Search for the cell housing the specified text and yield its [x, y] center coordinate. 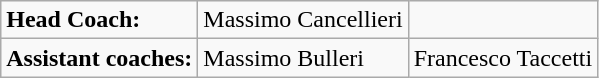
Francesco Taccetti [503, 58]
Massimo Bulleri [303, 58]
Massimo Cancellieri [303, 20]
Head Coach: [100, 20]
Assistant coaches: [100, 58]
